Find where the given text appears and provide that cell's center as [X, Y] coordinate. 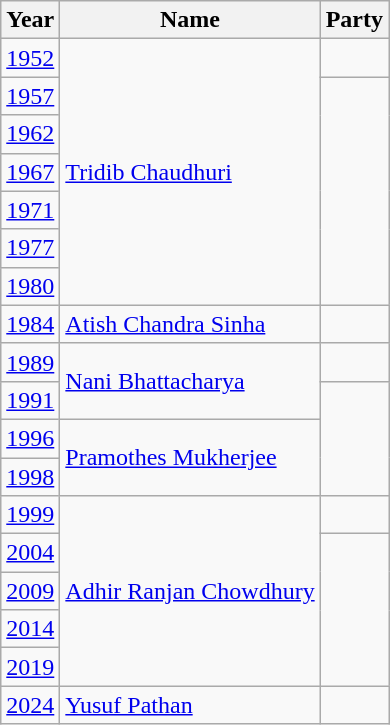
1971 [30, 210]
1952 [30, 58]
1957 [30, 96]
1996 [30, 438]
Adhir Ranjan Chowdhury [190, 591]
1962 [30, 134]
1998 [30, 477]
1984 [30, 324]
2024 [30, 705]
2019 [30, 667]
2004 [30, 553]
1991 [30, 400]
2009 [30, 591]
1977 [30, 248]
1980 [30, 286]
1967 [30, 172]
Nani Bhattacharya [190, 381]
Atish Chandra Sinha [190, 324]
2014 [30, 629]
Party [354, 20]
1989 [30, 362]
Yusuf Pathan [190, 705]
Pramothes Mukherjee [190, 457]
1999 [30, 515]
Tridib Chaudhuri [190, 172]
Name [190, 20]
Year [30, 20]
